Search for the cell housing the specified text and yield its (x, y) center coordinate. 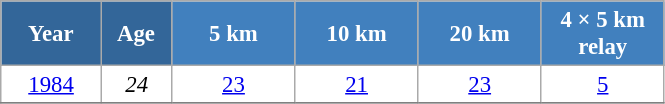
20 km (480, 34)
24 (136, 85)
1984 (52, 85)
5 (602, 85)
5 km (234, 34)
Year (52, 34)
Age (136, 34)
10 km (356, 34)
4 × 5 km relay (602, 34)
21 (356, 85)
